Capture the cell that displays the provided text and extract its [x, y] central coordinate. 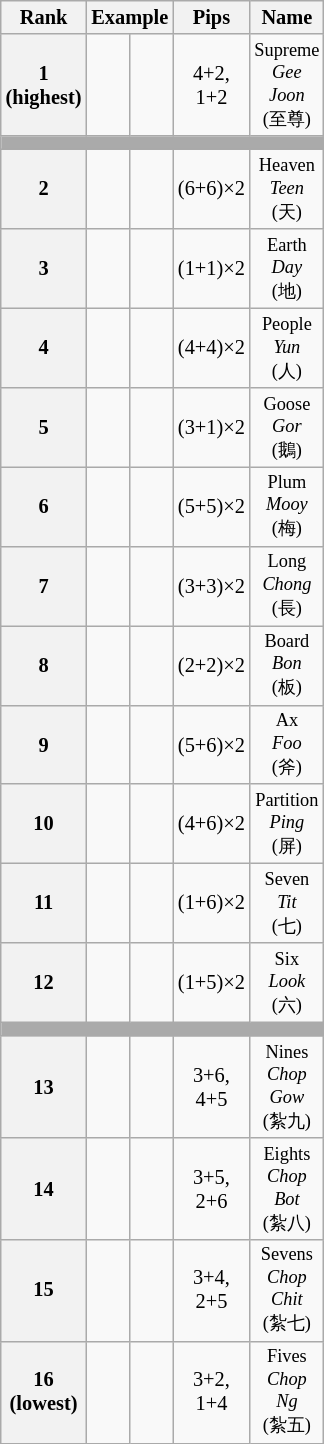
1 (highest) [44, 85]
6 [44, 506]
Name [287, 17]
(4+6)×2 [212, 824]
Rank [44, 17]
15 [44, 1290]
(5+5)×2 [212, 506]
HeavenTeen(天) [287, 190]
8 [44, 664]
(1+6)×2 [212, 902]
(3+3)×2 [212, 586]
(2+2)×2 [212, 664]
14 [44, 1189]
NinesChop Gow(紮九) [287, 1087]
7 [44, 586]
SupremeGee Joon(至尊) [287, 85]
3+4, 2+5 [212, 1290]
PartitionPing(屏) [287, 824]
(5+6)×2 [212, 744]
(1+5)×2 [212, 982]
Example [130, 17]
4 [44, 348]
PlumMooy(梅) [287, 506]
3 [44, 268]
4+2, 1+2 [212, 85]
3+5, 2+6 [212, 1189]
9 [44, 744]
3+2, 1+4 [212, 1392]
EightsChop Bot(紮八) [287, 1189]
PeopleYun(人) [287, 348]
LongChong(長) [287, 586]
(4+4)×2 [212, 348]
3+6, 4+5 [212, 1087]
FivesChop Ng(紮五) [287, 1392]
(3+1)×2 [212, 426]
GooseGor(鵝) [287, 426]
11 [44, 902]
BoardBon(板) [287, 664]
SevensChop Chit(紮七) [287, 1290]
13 [44, 1087]
12 [44, 982]
2 [44, 190]
5 [44, 426]
(1+1)×2 [212, 268]
AxFoo(斧) [287, 744]
SevenTit(七) [287, 902]
SixLook(六) [287, 982]
EarthDay(地) [287, 268]
16 (lowest) [44, 1392]
10 [44, 824]
Pips [212, 17]
(6+6)×2 [212, 190]
